Identify which cell holds the provided text, then report its [x, y] central coordinate. 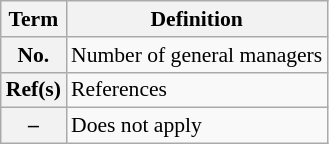
Ref(s) [34, 90]
Number of general managers [196, 55]
Term [34, 19]
References [196, 90]
No. [34, 55]
Definition [196, 19]
– [34, 126]
Does not apply [196, 126]
